Detect which cell encompasses the target text, then output its [X, Y] center coordinate. 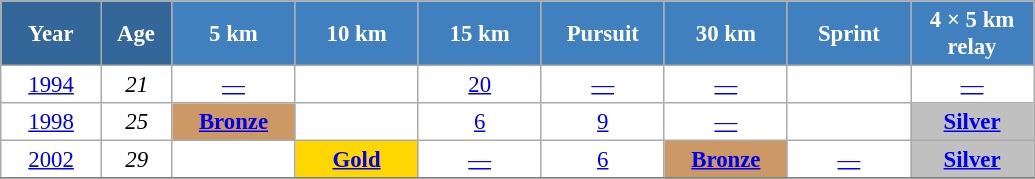
1998 [52, 122]
25 [136, 122]
20 [480, 85]
Year [52, 34]
Gold [356, 160]
Sprint [848, 34]
30 km [726, 34]
1994 [52, 85]
Age [136, 34]
5 km [234, 34]
10 km [356, 34]
2002 [52, 160]
4 × 5 km relay [972, 34]
Pursuit [602, 34]
29 [136, 160]
15 km [480, 34]
21 [136, 85]
9 [602, 122]
